Pinpoint the cell where the given text exists, returning its [X, Y] midpoint coordinate. 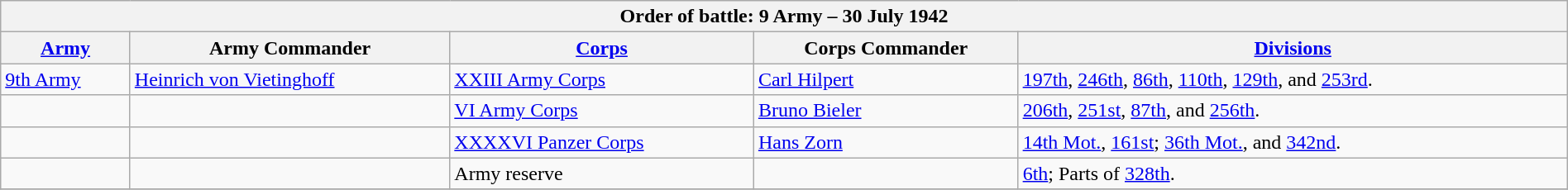
Corps [602, 48]
197th, 246th, 86th, 110th, 129th, and 253rd. [1293, 79]
Order of battle: 9 Army – 30 July 1942 [784, 17]
14th Mot., 161st; 36th Mot., and 342nd. [1293, 142]
Carl Hilpert [886, 79]
Corps Commander [886, 48]
Army reserve [602, 173]
Divisions [1293, 48]
XXXXVI Panzer Corps [602, 142]
6th; Parts of 328th. [1293, 173]
Bruno Bieler [886, 111]
Heinrich von Vietinghoff [289, 79]
Army [66, 48]
XXIII Army Corps [602, 79]
206th, 251st, 87th, and 256th. [1293, 111]
Hans Zorn [886, 142]
9th Army [66, 79]
Army Commander [289, 48]
VI Army Corps [602, 111]
